Determine the (X, Y) coordinate at the center of the cell enclosing the given text.  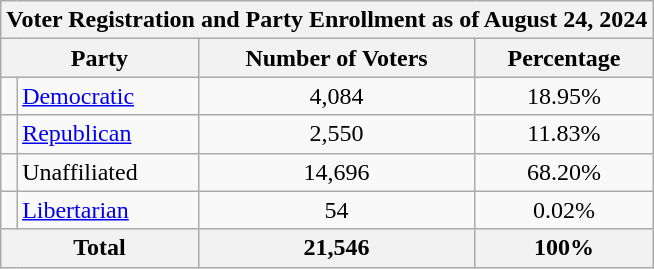
Libertarian (108, 210)
Percentage (564, 58)
0.02% (564, 210)
Unaffiliated (108, 172)
2,550 (336, 134)
21,546 (336, 248)
11.83% (564, 134)
68.20% (564, 172)
Number of Voters (336, 58)
Republican (108, 134)
Party (100, 58)
4,084 (336, 96)
54 (336, 210)
Total (100, 248)
Voter Registration and Party Enrollment as of August 24, 2024 (327, 20)
Democratic (108, 96)
100% (564, 248)
18.95% (564, 96)
14,696 (336, 172)
